Detect which cell encompasses the target text, then output its [X, Y] center coordinate. 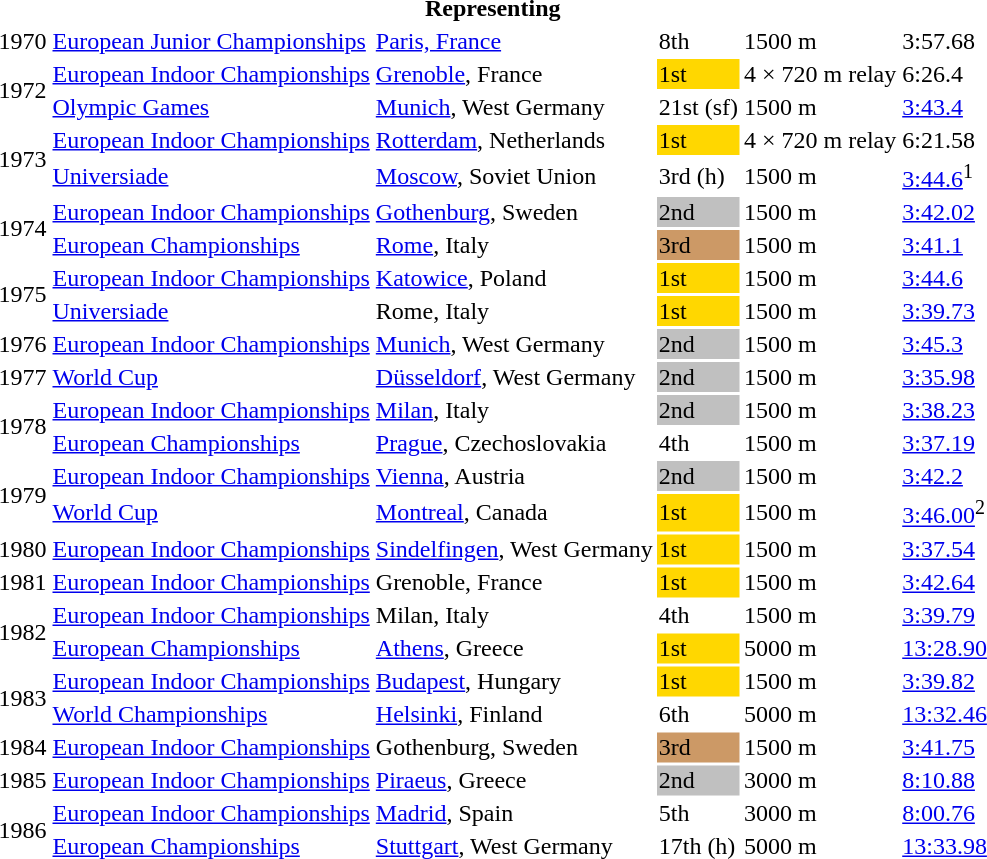
Vienna, Austria [514, 476]
5th [698, 813]
Montreal, Canada [514, 512]
European Junior Championships [211, 41]
Prague, Czechoslovakia [514, 443]
Paris, France [514, 41]
Düsseldorf, West Germany [514, 377]
6th [698, 714]
8th [698, 41]
Piraeus, Greece [514, 780]
Rotterdam, Netherlands [514, 140]
Athens, Greece [514, 648]
World Championships [211, 714]
Katowice, Poland [514, 278]
21st (sf) [698, 107]
3rd (h) [698, 176]
Helsinki, Finland [514, 714]
Olympic Games [211, 107]
Sindelfingen, West Germany [514, 549]
Budapest, Hungary [514, 681]
Moscow, Soviet Union [514, 176]
Madrid, Spain [514, 813]
